Extract the (X, Y) coordinate from the center of the cell holding the provided text.  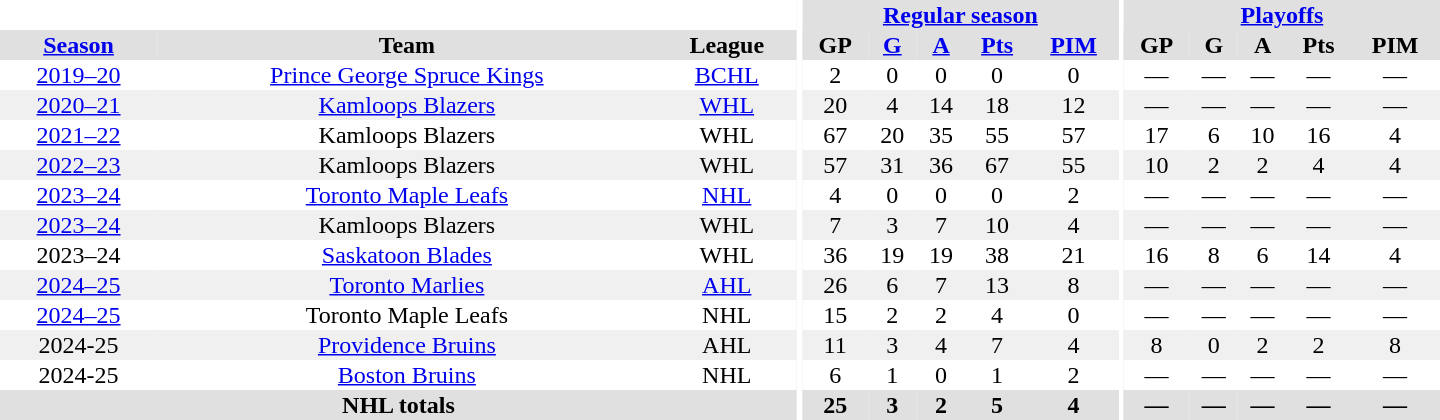
2022–23 (78, 165)
17 (1157, 135)
Playoffs (1282, 15)
13 (996, 285)
21 (1074, 255)
2021–22 (78, 135)
Team (406, 45)
Saskatoon Blades (406, 255)
31 (892, 165)
15 (835, 315)
11 (835, 345)
Boston Bruins (406, 375)
League (727, 45)
Prince George Spruce Kings (406, 75)
12 (1074, 105)
5 (996, 405)
2020–21 (78, 105)
Toronto Marlies (406, 285)
NHL totals (398, 405)
Season (78, 45)
38 (996, 255)
26 (835, 285)
2019–20 (78, 75)
18 (996, 105)
Regular season (960, 15)
35 (942, 135)
Providence Bruins (406, 345)
25 (835, 405)
BCHL (727, 75)
